For the text-containing cell, return its midpoint in (X, Y) coordinate format. 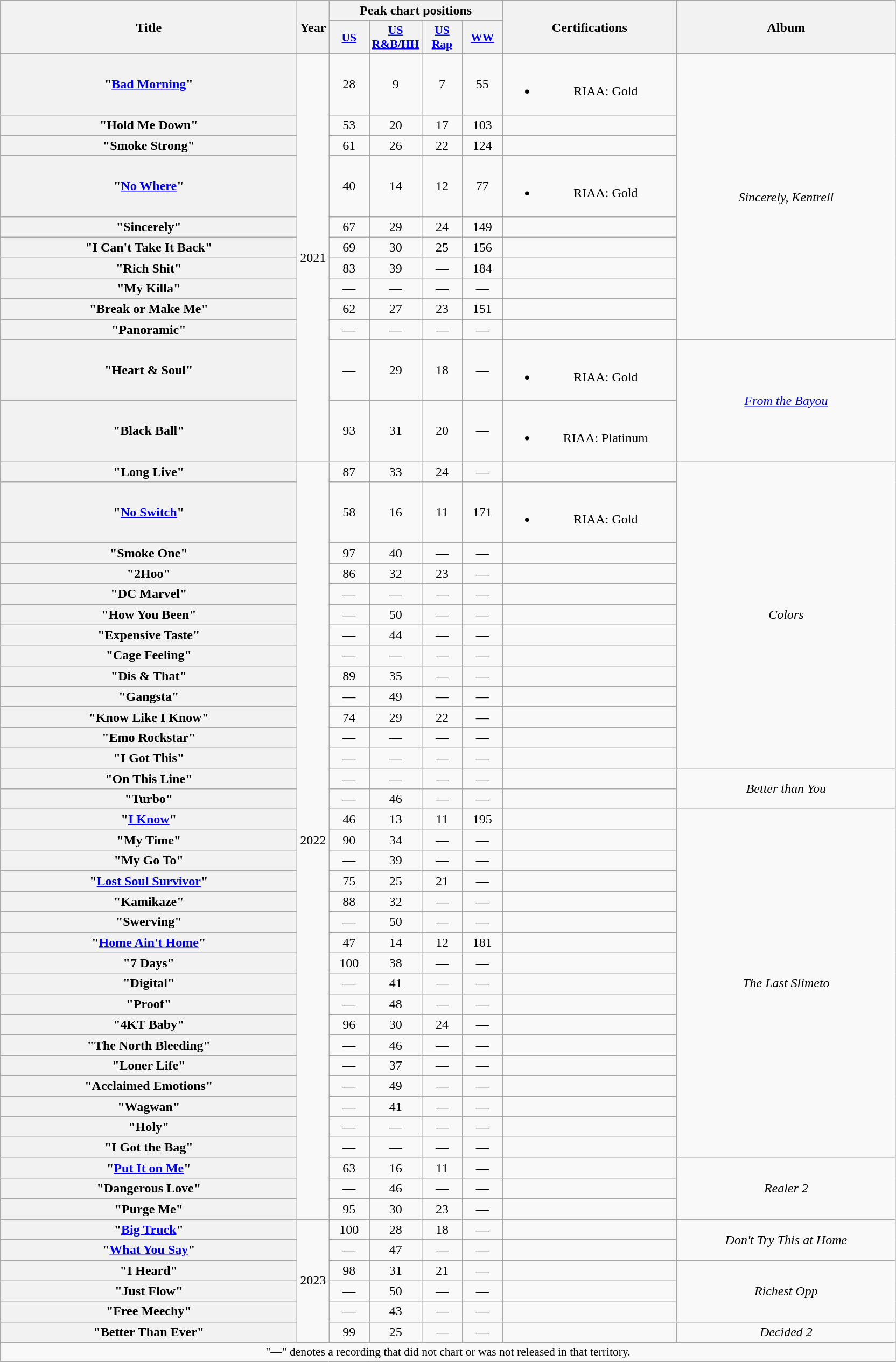
"7 Days" (149, 963)
"2Hoo" (149, 574)
"My Go To" (149, 861)
37 (396, 1065)
WW (482, 38)
77 (482, 186)
"How You Been" (149, 614)
"Rich Shit" (149, 268)
Peak chart positions (416, 11)
Album (786, 27)
"Free Meechy" (149, 1311)
"Purge Me" (149, 1209)
"I Heard" (149, 1270)
61 (349, 145)
"I Got the Bag" (149, 1148)
33 (396, 472)
"Holy" (149, 1127)
Title (149, 27)
62 (349, 309)
"Smoke Strong" (149, 145)
USR&B/HH (396, 38)
US (349, 38)
90 (349, 840)
151 (482, 309)
USRap (442, 38)
171 (482, 513)
Don't Try This at Home (786, 1240)
"I Got This" (149, 758)
35 (396, 676)
38 (396, 963)
"Big Truck" (149, 1230)
87 (349, 472)
13 (396, 820)
89 (349, 676)
"Swerving" (149, 922)
93 (349, 431)
156 (482, 247)
74 (349, 717)
86 (349, 574)
"4KT Baby" (149, 1024)
"I Know" (149, 820)
"—" denotes a recording that did not chart or was not released in that territory. (448, 1352)
97 (349, 553)
"Emo Rockstar" (149, 737)
"Acclaimed Emotions" (149, 1086)
"Hold Me Down" (149, 125)
"My Killa" (149, 288)
55 (482, 84)
17 (442, 125)
63 (349, 1168)
"Break or Make Me" (149, 309)
27 (396, 309)
Richest Opp (786, 1291)
96 (349, 1024)
67 (349, 227)
83 (349, 268)
26 (396, 145)
Realer 2 (786, 1189)
"Digital" (149, 983)
"Just Flow" (149, 1291)
"Cage Feeling" (149, 655)
69 (349, 247)
"No Where" (149, 186)
"Turbo" (149, 799)
"DC Marvel" (149, 594)
"Smoke One" (149, 553)
"Lost Soul Survivor" (149, 881)
Better than You (786, 788)
"The North Bleeding" (149, 1045)
"Panoramic" (149, 329)
103 (482, 125)
44 (396, 635)
"Home Ain't Home" (149, 942)
95 (349, 1209)
"On This Line" (149, 778)
Year (313, 27)
9 (396, 84)
"Know Like I Know" (149, 717)
"Heart & Soul" (149, 371)
"Sincerely" (149, 227)
181 (482, 942)
"Better Than Ever" (149, 1332)
"No Switch" (149, 513)
"Bad Morning" (149, 84)
88 (349, 902)
"Put It on Me" (149, 1168)
"Kamikaze" (149, 902)
Sincerely, Kentrell (786, 197)
34 (396, 840)
7 (442, 84)
124 (482, 145)
"Loner Life" (149, 1065)
2021 (313, 257)
184 (482, 268)
53 (349, 125)
"Black Ball" (149, 431)
"I Can't Take It Back" (149, 247)
43 (396, 1311)
149 (482, 227)
The Last Slimeto (786, 983)
2022 (313, 840)
58 (349, 513)
"Proof" (149, 1004)
99 (349, 1332)
"My Time" (149, 840)
2023 (313, 1281)
"What You Say" (149, 1250)
98 (349, 1270)
Decided 2 (786, 1332)
75 (349, 881)
RIAA: Platinum (589, 431)
48 (396, 1004)
Certifications (589, 27)
"Wagwan" (149, 1107)
195 (482, 820)
"Dis & That" (149, 676)
"Gangsta" (149, 696)
"Expensive Taste" (149, 635)
Colors (786, 615)
From the Bayou (786, 401)
"Dangerous Love" (149, 1189)
"Long Live" (149, 472)
